From the cell containing the given text, extract its center point as (x, y) coordinate. 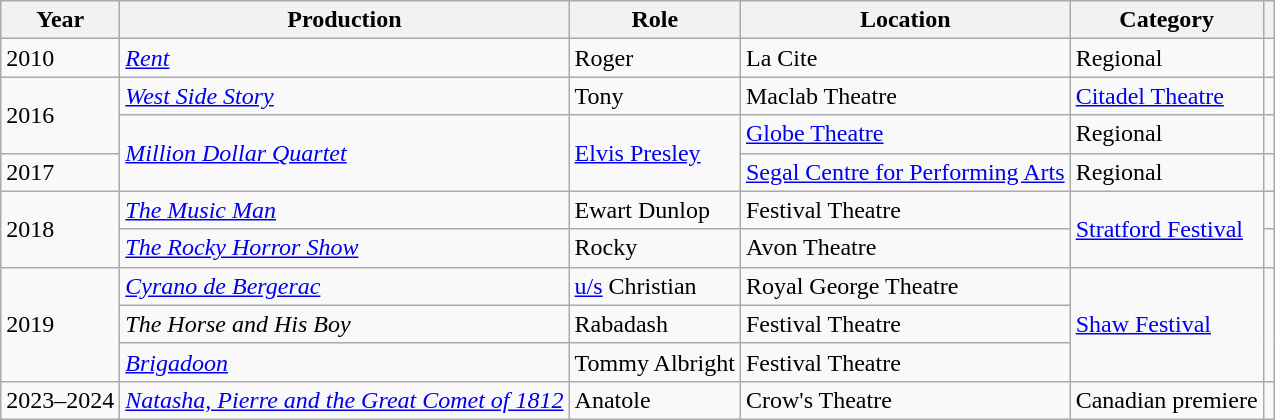
La Cite (905, 58)
Stratford Festival (1166, 229)
2019 (60, 324)
The Horse and His Boy (344, 324)
Avon Theatre (905, 248)
Role (654, 20)
The Rocky Horror Show (344, 248)
Anatole (654, 400)
2010 (60, 58)
Rent (344, 58)
The Music Man (344, 210)
West Side Story (344, 96)
Shaw Festival (1166, 324)
Tony (654, 96)
Natasha, Pierre and the Great Comet of 1812 (344, 400)
Rocky (654, 248)
Segal Centre for Performing Arts (905, 172)
Year (60, 20)
Million Dollar Quartet (344, 153)
Elvis Presley (654, 153)
2018 (60, 229)
2016 (60, 115)
Tommy Albright (654, 362)
Globe Theatre (905, 134)
Maclab Theatre (905, 96)
Citadel Theatre (1166, 96)
Location (905, 20)
Royal George Theatre (905, 286)
Crow's Theatre (905, 400)
Ewart Dunlop (654, 210)
u/s Christian (654, 286)
2023–2024 (60, 400)
Cyrano de Bergerac (344, 286)
Production (344, 20)
Canadian premiere (1166, 400)
Brigadoon (344, 362)
Category (1166, 20)
2017 (60, 172)
Rabadash (654, 324)
Roger (654, 58)
